From the cell containing the given text, extract its center point as (X, Y) coordinate. 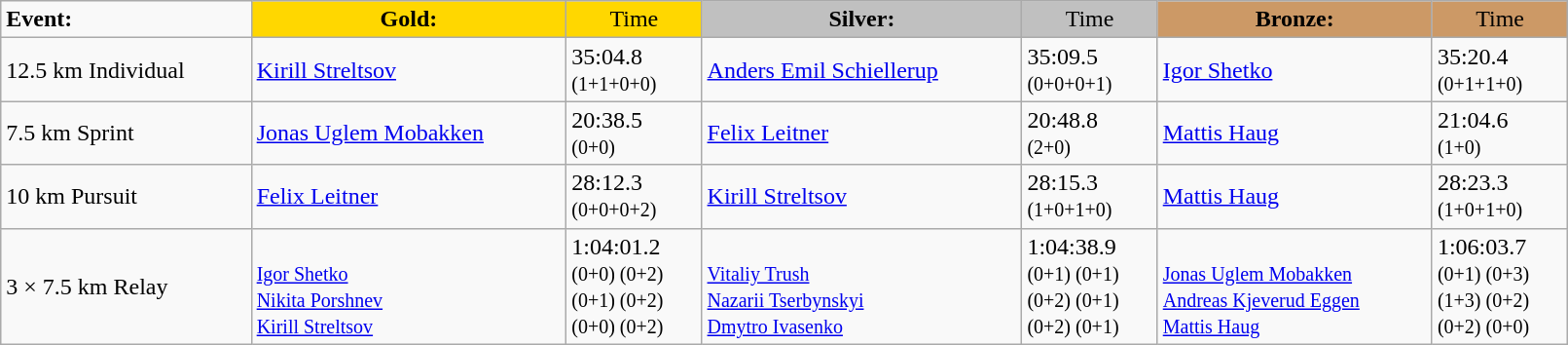
Bronze: (1295, 19)
Anders Emil Schiellerup (862, 70)
28:23.3(1+0+1+0) (1499, 197)
1:06:03.7(0+1) (0+3)(1+3) (0+2)(0+2) (0+0) (1499, 287)
Igor Shetko (1295, 70)
28:12.3(0+0+0+2) (635, 197)
Silver: (862, 19)
12.5 km Individual (127, 70)
Igor ShetkoNikita PorshnevKirill Streltsov (409, 287)
35:09.5(0+0+0+1) (1090, 70)
Event: (127, 19)
Gold: (409, 19)
Jonas Uglem Mobakken (409, 133)
20:38.5(0+0) (635, 133)
Vitaliy TrushNazarii TserbynskyiDmytro Ivasenko (862, 287)
10 km Pursuit (127, 197)
35:20.4(0+1+1+0) (1499, 70)
Jonas Uglem MobakkenAndreas Kjeverud EggenMattis Haug (1295, 287)
1:04:38.9(0+1) (0+1)(0+2) (0+1)(0+2) (0+1) (1090, 287)
1:04:01.2(0+0) (0+2)(0+1) (0+2)(0+0) (0+2) (635, 287)
7.5 km Sprint (127, 133)
35:04.8(1+1+0+0) (635, 70)
21:04.6(1+0) (1499, 133)
28:15.3(1+0+1+0) (1090, 197)
3 × 7.5 km Relay (127, 287)
20:48.8(2+0) (1090, 133)
